From the cell containing the given text, extract its center point as [x, y] coordinate. 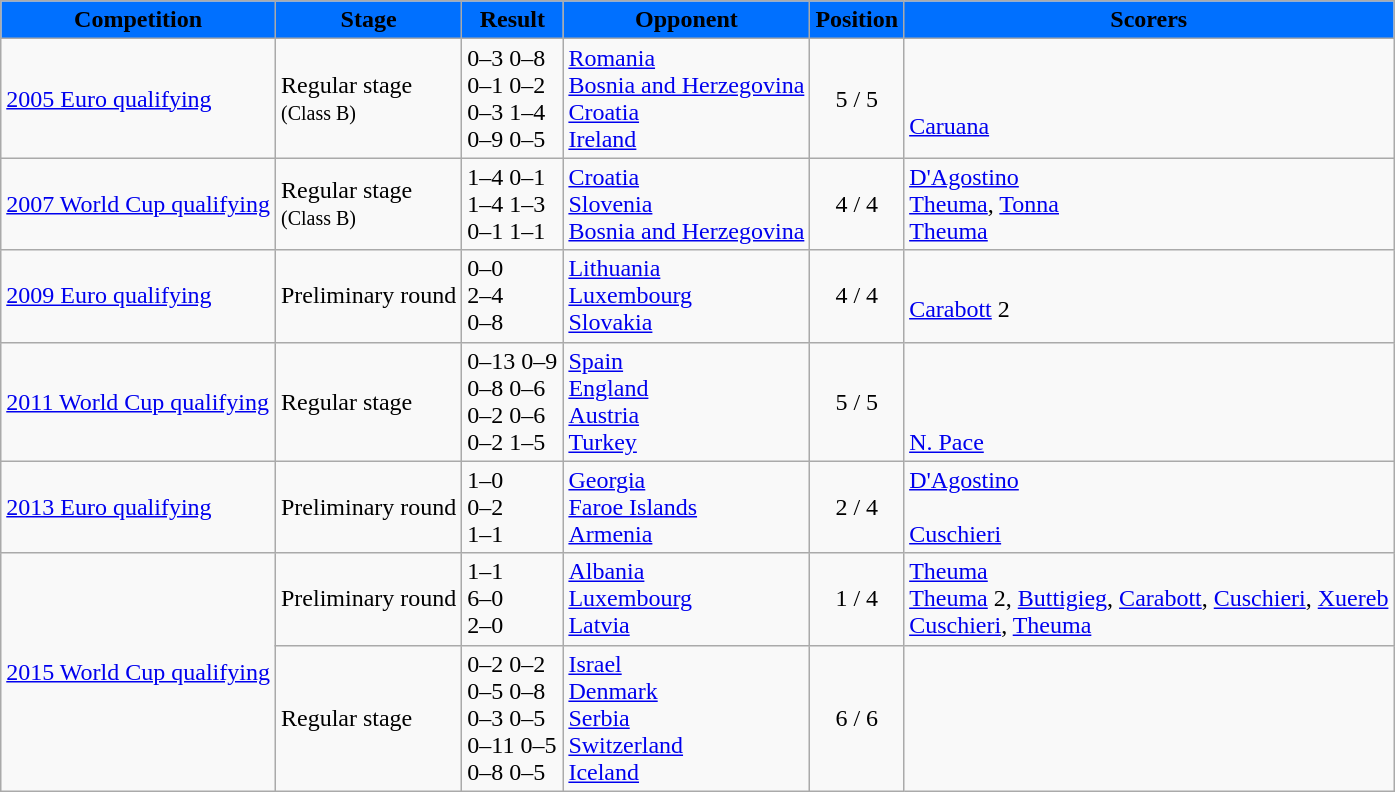
Caruana [1149, 98]
Result [512, 20]
2015 World Cup qualifying [138, 672]
D'AgostinoCuschieri [1149, 507]
0–02–40–8 [512, 296]
0–13 0–90–8 0–60–2 0–60–2 1–5 [512, 402]
Spain England Austria Turkey [686, 402]
Romania Bosnia and Herzegovina Croatia Ireland [686, 98]
Albania Luxembourg Latvia [686, 599]
Carabott 2 [1149, 296]
Opponent [686, 20]
2011 World Cup qualifying [138, 402]
2007 World Cup qualifying [138, 204]
TheumaTheuma 2, Buttigieg, Carabott, Cuschieri, XuerebCuschieri, Theuma [1149, 599]
D'AgostinoTheuma, TonnaTheuma [1149, 204]
1 / 4 [857, 599]
Georgia Faroe Islands Armenia [686, 507]
Croatia Slovenia Bosnia and Herzegovina [686, 204]
Competition [138, 20]
Position [857, 20]
Scorers [1149, 20]
0–3 0–80–1 0–20–3 1–40–9 0–5 [512, 98]
2013 Euro qualifying [138, 507]
6 / 6 [857, 718]
2005 Euro qualifying [138, 98]
Stage [368, 20]
1–16–02–0 [512, 599]
2 / 4 [857, 507]
Lithuania Luxembourg Slovakia [686, 296]
Israel Denmark Serbia Switzerland Iceland [686, 718]
N. Pace [1149, 402]
0–2 0–20–5 0–80–3 0–50–11 0–50–8 0–5 [512, 718]
2009 Euro qualifying [138, 296]
1–4 0–11–4 1–30–1 1–1 [512, 204]
1–00–21–1 [512, 507]
